Identify which cell holds the provided text, then report its [X, Y] central coordinate. 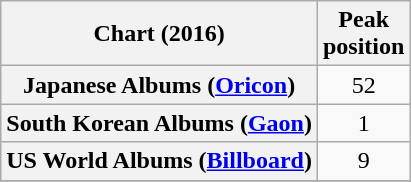
Japanese Albums (Oricon) [160, 85]
US World Albums (Billboard) [160, 161]
Peakposition [363, 34]
South Korean Albums (Gaon) [160, 123]
Chart (2016) [160, 34]
52 [363, 85]
9 [363, 161]
1 [363, 123]
